Identify which cell holds the provided text, then report its [X, Y] central coordinate. 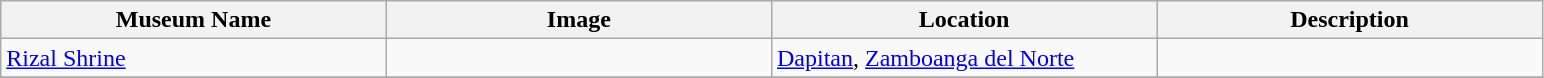
Image [578, 20]
Museum Name [194, 20]
Dapitan, Zamboanga del Norte [964, 58]
Description [1350, 20]
Location [964, 20]
Rizal Shrine [194, 58]
